For the text-containing cell, return its midpoint in [X, Y] coordinate format. 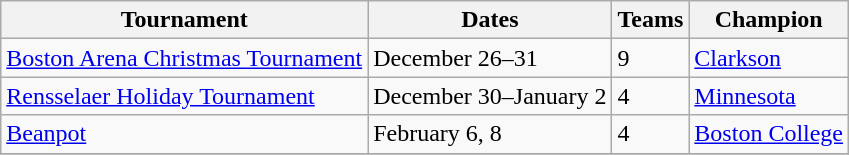
Champion [769, 20]
Minnesota [769, 96]
December 30–January 2 [490, 96]
9 [650, 58]
Teams [650, 20]
February 6, 8 [490, 134]
Tournament [184, 20]
December 26–31 [490, 58]
Clarkson [769, 58]
Rensselaer Holiday Tournament [184, 96]
Dates [490, 20]
Beanpot [184, 134]
Boston Arena Christmas Tournament [184, 58]
Boston College [769, 134]
